Locate the cell with the specified text and output its [x, y] center coordinate. 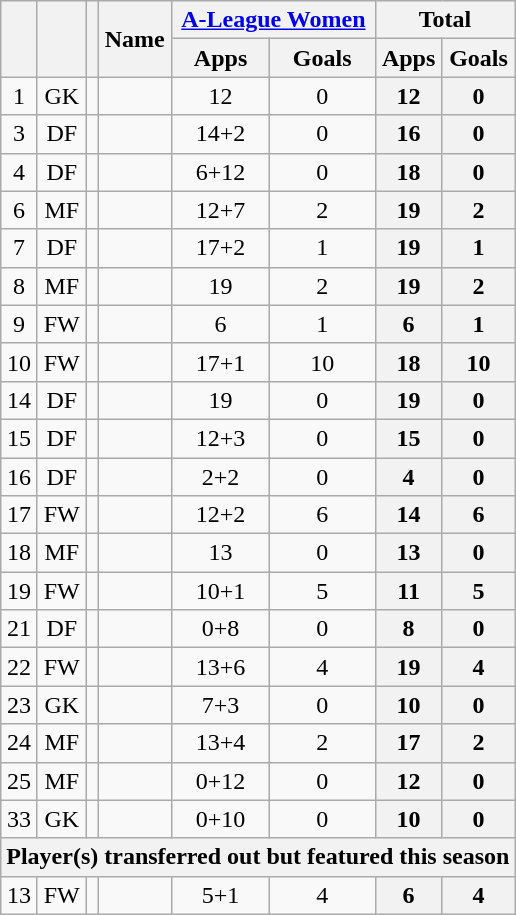
25 [19, 781]
10+1 [221, 591]
Name [135, 39]
33 [19, 819]
23 [19, 705]
24 [19, 743]
13+4 [221, 743]
22 [19, 667]
5+1 [221, 895]
Total [445, 20]
A-League Women [274, 20]
17+1 [221, 362]
0+12 [221, 781]
21 [19, 629]
12+3 [221, 438]
17+2 [221, 248]
3 [19, 134]
0+8 [221, 629]
0+10 [221, 819]
11 [408, 591]
2+2 [221, 477]
6+12 [221, 172]
7 [19, 248]
12+7 [221, 210]
13+6 [221, 667]
7+3 [221, 705]
9 [19, 324]
14+2 [221, 134]
12+2 [221, 515]
Player(s) transferred out but featured this season [258, 857]
